Return the (x, y) coordinate for the center point of the cell that contains the specified text.  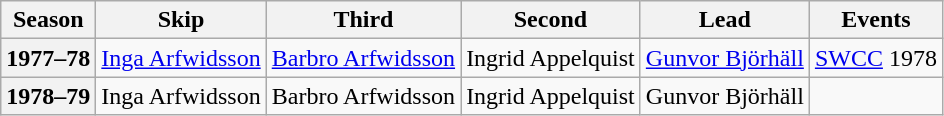
Skip (181, 20)
Second (551, 20)
Events (876, 20)
SWCC 1978 (876, 58)
1978–79 (48, 96)
Third (363, 20)
Lead (724, 20)
1977–78 (48, 58)
Season (48, 20)
